Capture the cell that displays the provided text and extract its [x, y] central coordinate. 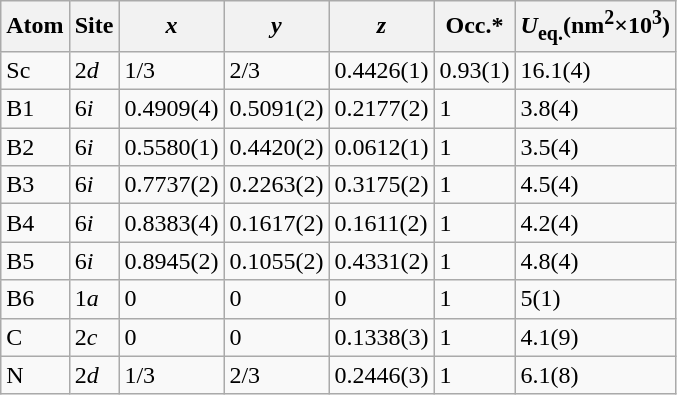
B1 [35, 109]
Site [94, 26]
0.1611(2) [382, 223]
4.8(4) [595, 261]
0.2177(2) [382, 109]
2c [94, 337]
N [35, 375]
0.8945(2) [172, 261]
0.5580(1) [172, 147]
0.7737(2) [172, 185]
B4 [35, 223]
0.2263(2) [276, 185]
B5 [35, 261]
x [172, 26]
0.4426(1) [382, 71]
0.4420(2) [276, 147]
16.1(4) [595, 71]
0.1338(3) [382, 337]
z [382, 26]
4.1(9) [595, 337]
Sc [35, 71]
4.5(4) [595, 185]
0.3175(2) [382, 185]
5(1) [595, 299]
6.1(8) [595, 375]
3.8(4) [595, 109]
B3 [35, 185]
B2 [35, 147]
Ueq.(nm2×103) [595, 26]
B6 [35, 299]
Occ.* [474, 26]
0.0612(1) [382, 147]
0.2446(3) [382, 375]
3.5(4) [595, 147]
Atom [35, 26]
C [35, 337]
y [276, 26]
4.2(4) [595, 223]
0.1617(2) [276, 223]
1a [94, 299]
0.4909(4) [172, 109]
0.93(1) [474, 71]
0.4331(2) [382, 261]
0.5091(2) [276, 109]
0.8383(4) [172, 223]
0.1055(2) [276, 261]
